Determine the [x, y] coordinate at the center of the cell enclosing the given text.  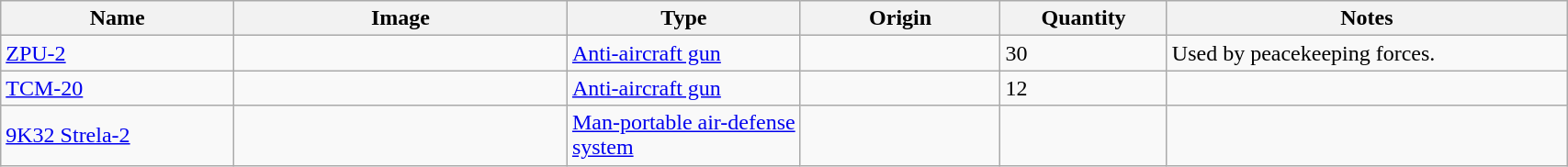
Image [400, 18]
Origin [900, 18]
ZPU-2 [118, 53]
Quantity [1084, 18]
Notes [1367, 18]
9K32 Strela-2 [118, 136]
Name [118, 18]
Man-portable air-defense system [683, 136]
12 [1084, 88]
30 [1084, 53]
Type [683, 18]
TCM-20 [118, 88]
Used by peacekeeping forces. [1367, 53]
